Extract the (x, y) coordinate from the center of the cell holding the provided text.  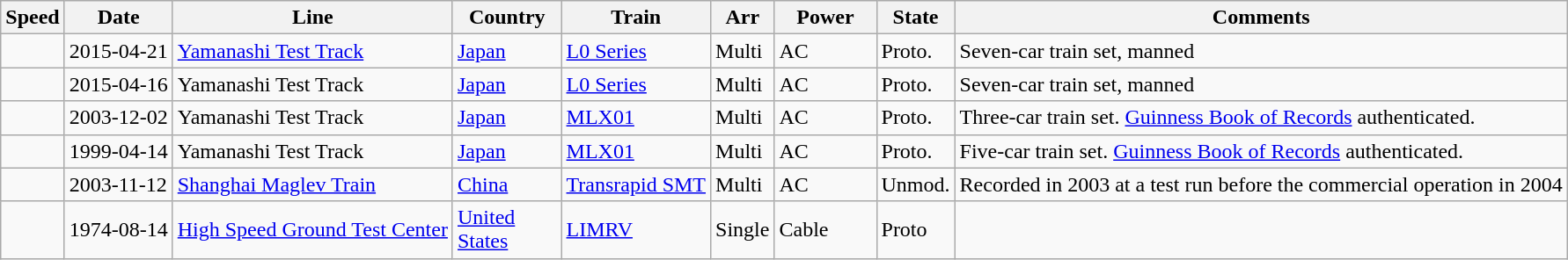
Three-car train set. Guinness Book of Records authenticated. (1261, 118)
High Speed Ground Test Center (312, 230)
Five-car train set. Guinness Book of Records authenticated. (1261, 151)
Train (636, 18)
2015-04-21 (118, 51)
Transrapid SMT (636, 184)
2015-04-16 (118, 84)
Arr (743, 18)
1999-04-14 (118, 151)
Date (118, 18)
Unmod. (915, 184)
Proto (915, 230)
Country (507, 18)
1974-08-14 (118, 230)
Line (312, 18)
Shanghai Maglev Train (312, 184)
2003-11-12 (118, 184)
China (507, 184)
Comments (1261, 18)
2003-12-02 (118, 118)
Recorded in 2003 at a test run before the commercial operation in 2004 (1261, 184)
Single (743, 230)
Power (825, 18)
United States (507, 230)
State (915, 18)
LIMRV (636, 230)
Speed (33, 18)
Cable (825, 230)
